Return the (X, Y) coordinate for the center point of the cell that contains the specified text.  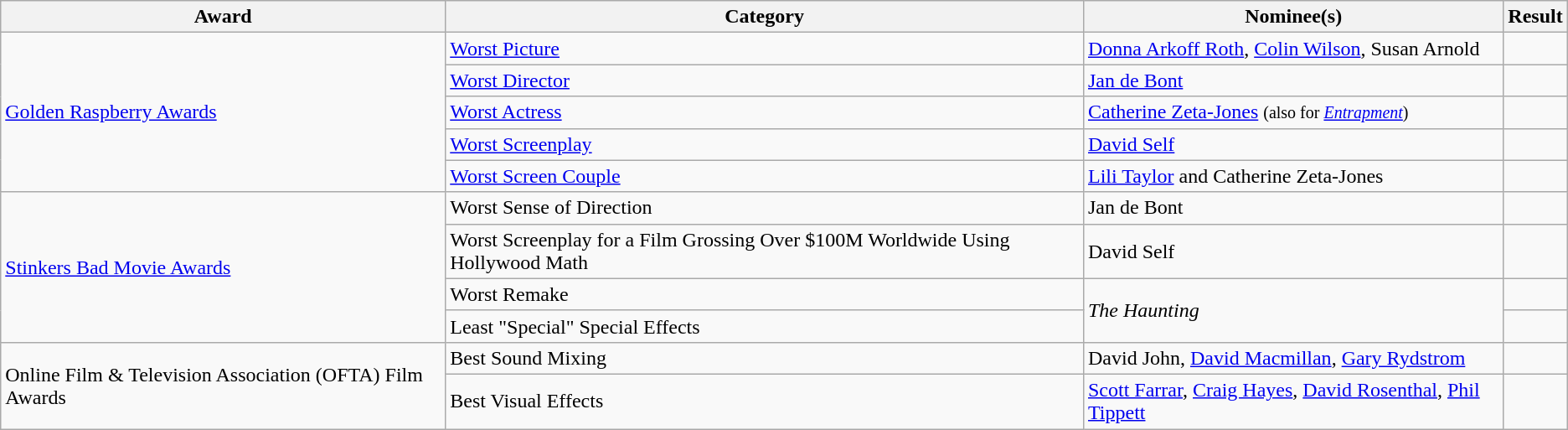
Nominee(s) (1293, 17)
Result (1535, 17)
David John, David Macmillan, Gary Rydstrom (1293, 358)
Worst Screenplay for a Film Grossing Over $100M Worldwide Using Hollywood Math (765, 251)
Lili Taylor and Catherine Zeta-Jones (1293, 176)
Best Sound Mixing (765, 358)
Worst Director (765, 80)
Least "Special" Special Effects (765, 326)
Online Film & Television Association (OFTA) Film Awards (223, 386)
Donna Arkoff Roth, Colin Wilson, Susan Arnold (1293, 49)
Worst Screenplay (765, 144)
Scott Farrar, Craig Hayes, David Rosenthal, Phil Tippett (1293, 401)
Award (223, 17)
The Haunting (1293, 310)
Golden Raspberry Awards (223, 112)
Stinkers Bad Movie Awards (223, 267)
Best Visual Effects (765, 401)
Catherine Zeta-Jones (also for Entrapment) (1293, 112)
Worst Sense of Direction (765, 208)
Worst Actress (765, 112)
Worst Remake (765, 294)
Worst Picture (765, 49)
Category (765, 17)
Worst Screen Couple (765, 176)
